Return the [X, Y] coordinate for the center point of the cell that contains the specified text.  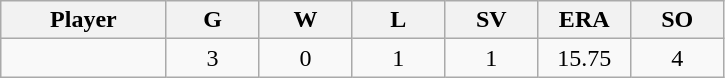
SV [492, 20]
SO [678, 20]
G [212, 20]
0 [306, 58]
W [306, 20]
3 [212, 58]
15.75 [584, 58]
ERA [584, 20]
4 [678, 58]
L [398, 20]
Player [84, 20]
